Provide the [x, y] coordinate of the cell's center where the given text is located.  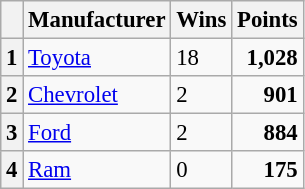
Manufacturer [97, 20]
0 [202, 170]
18 [202, 58]
Toyota [97, 58]
Points [268, 20]
4 [12, 170]
1 [12, 58]
884 [268, 133]
Chevrolet [97, 95]
901 [268, 95]
Ram [97, 170]
175 [268, 170]
Ford [97, 133]
3 [12, 133]
1,028 [268, 58]
Wins [202, 20]
